Pinpoint the cell where the given text exists, returning its (x, y) midpoint coordinate. 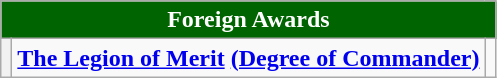
The Legion of Merit (Degree of Commander) (248, 58)
Foreign Awards (248, 20)
